Output the (X, Y) coordinate of the center of the cell containing the given text.  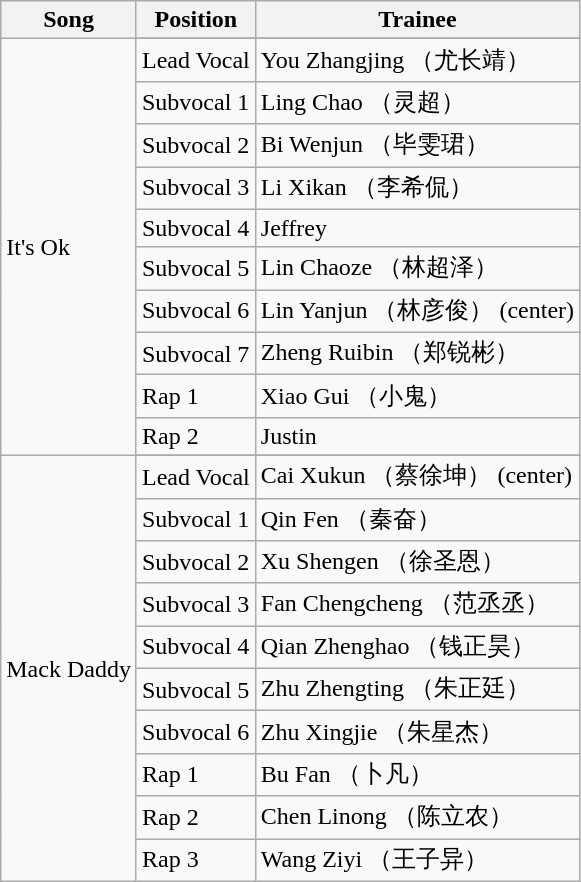
Zheng Ruibin （郑锐彬） (417, 354)
Trainee (417, 20)
Xu Shengen （徐圣恩） (417, 562)
Jeffrey (417, 228)
Li Xikan （李希侃） (417, 188)
Qin Fen （秦奋） (417, 520)
Xiao Gui （小鬼） (417, 396)
Cai Xukun （蔡徐坤） (center) (417, 476)
Mack Daddy (69, 668)
Subvocal 7 (196, 354)
Lin Chaoze （林超泽） (417, 268)
Song (69, 20)
Chen Linong （陈立农） (417, 818)
Bi Wenjun （毕雯珺） (417, 146)
Zhu Zhengting （朱正廷） (417, 690)
Rap 3 (196, 860)
Fan Chengcheng （范丞丞） (417, 604)
Zhu Xingjie （朱星杰） (417, 732)
You Zhangjing （尤长靖） (417, 60)
Wang Ziyi （王子异） (417, 860)
Lin Yanjun （林彦俊） (center) (417, 312)
Position (196, 20)
Ling Chao （灵超） (417, 102)
Qian Zhenghao （钱正昊） (417, 648)
Bu Fan （卜凡） (417, 774)
Justin (417, 436)
It's Ok (69, 248)
